For the text-containing cell, return its midpoint in [X, Y] coordinate format. 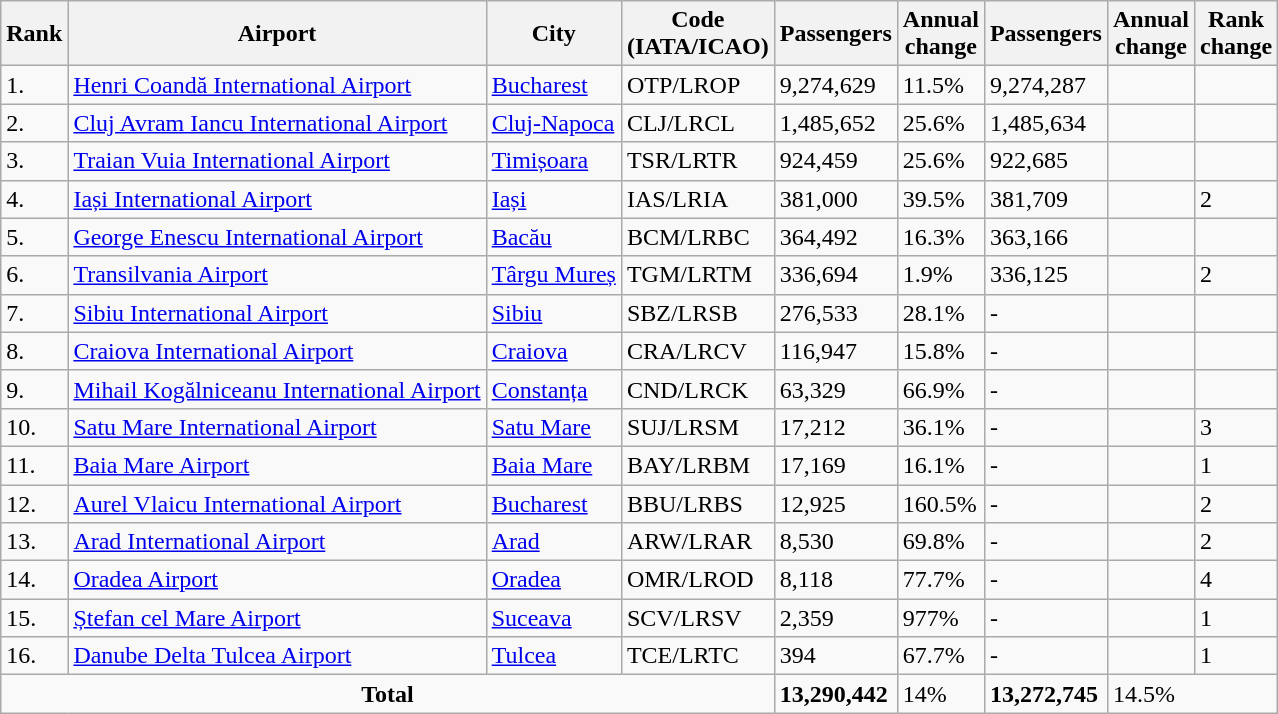
Sibiu [554, 313]
10. [34, 427]
13,272,745 [1046, 694]
7. [34, 313]
77.7% [940, 580]
12,925 [836, 503]
11.5% [940, 85]
Constanța [554, 389]
Târgu Mureș [554, 275]
SBZ/LRSB [698, 313]
17,212 [836, 427]
16.3% [940, 237]
4. [34, 199]
8. [34, 351]
Traian Vuia International Airport [277, 161]
Tulcea [554, 656]
Satu Mare [554, 427]
5. [34, 237]
363,166 [1046, 237]
160.5% [940, 503]
Ștefan cel Mare Airport [277, 618]
OTP/LROP [698, 85]
BBU/LRBS [698, 503]
9. [34, 389]
2,359 [836, 618]
CND/LRCK [698, 389]
Arad International Airport [277, 542]
Baia Mare [554, 465]
12. [34, 503]
CLJ/LRCL [698, 123]
13,290,442 [836, 694]
3. [34, 161]
Oradea Airport [277, 580]
Iași [554, 199]
11. [34, 465]
922,685 [1046, 161]
924,459 [836, 161]
13. [34, 542]
Aurel Vlaicu International Airport [277, 503]
Oradea [554, 580]
4 [1236, 580]
364,492 [836, 237]
TSR/LRTR [698, 161]
977% [940, 618]
39.5% [940, 199]
Timișoara [554, 161]
TGM/LRTM [698, 275]
Craiova International Airport [277, 351]
14% [940, 694]
Craiova [554, 351]
Satu Mare International Airport [277, 427]
Rank [34, 34]
Cluj Avram Iancu International Airport [277, 123]
8,118 [836, 580]
15.8% [940, 351]
Mihail Kogălniceanu International Airport [277, 389]
Bacău [554, 237]
8,530 [836, 542]
67.7% [940, 656]
Arad [554, 542]
ARW/LRAR [698, 542]
16. [34, 656]
Danube Delta Tulcea Airport [277, 656]
OMR/LROD [698, 580]
CRA/LRCV [698, 351]
Henri Coandă International Airport [277, 85]
Cluj-Napoca [554, 123]
Iași International Airport [277, 199]
George Enescu International Airport [277, 237]
15. [34, 618]
28.1% [940, 313]
Total [388, 694]
36.1% [940, 427]
276,533 [836, 313]
394 [836, 656]
Code(IATA/ICAO) [698, 34]
17,169 [836, 465]
6. [34, 275]
16.1% [940, 465]
BCM/LRBC [698, 237]
BAY/LRBM [698, 465]
Baia Mare Airport [277, 465]
3 [1236, 427]
69.8% [940, 542]
SCV/LRSV [698, 618]
SUJ/LRSM [698, 427]
TCE/LRTC [698, 656]
63,329 [836, 389]
116,947 [836, 351]
Suceava [554, 618]
Rankchange [1236, 34]
Airport [277, 34]
66.9% [940, 389]
9,274,287 [1046, 85]
336,694 [836, 275]
381,000 [836, 199]
336,125 [1046, 275]
1,485,652 [836, 123]
14.5% [1192, 694]
14. [34, 580]
9,274,629 [836, 85]
IAS/LRIA [698, 199]
1. [34, 85]
Sibiu International Airport [277, 313]
2. [34, 123]
1.9% [940, 275]
Transilvania Airport [277, 275]
1,485,634 [1046, 123]
City [554, 34]
381,709 [1046, 199]
